Pinpoint the cell where the given text exists, returning its [x, y] midpoint coordinate. 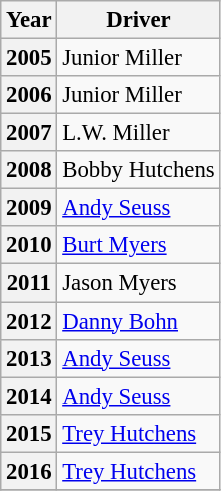
2008 [29, 170]
Burt Myers [138, 245]
2007 [29, 133]
2011 [29, 283]
2005 [29, 58]
2014 [29, 396]
Danny Bohn [138, 321]
2009 [29, 208]
2012 [29, 321]
2013 [29, 358]
Driver [138, 20]
Jason Myers [138, 283]
2016 [29, 471]
L.W. Miller [138, 133]
2015 [29, 433]
2010 [29, 245]
2006 [29, 95]
Year [29, 20]
Bobby Hutchens [138, 170]
